Pinpoint the cell where the given text exists, returning its (X, Y) midpoint coordinate. 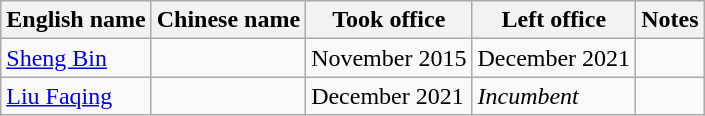
Chinese name (228, 20)
November 2015 (389, 58)
Left office (554, 20)
English name (76, 20)
Sheng Bin (76, 58)
Liu Faqing (76, 96)
Took office (389, 20)
Notes (670, 20)
Incumbent (554, 96)
